Extract the (x, y) coordinate from the center of the cell holding the provided text.  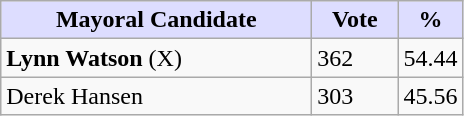
54.44 (430, 58)
303 (355, 96)
% (430, 20)
Vote (355, 20)
Mayoral Candidate (156, 20)
Lynn Watson (X) (156, 58)
362 (355, 58)
45.56 (430, 96)
Derek Hansen (156, 96)
